Search for the cell housing the specified text and yield its (x, y) center coordinate. 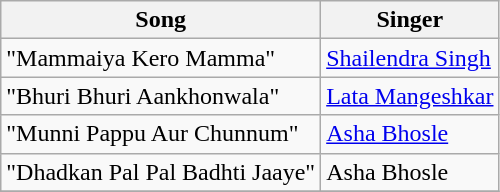
Singer (410, 20)
"Munni Pappu Aur Chunnum" (161, 134)
"Bhuri Bhuri Aankhonwala" (161, 96)
Shailendra Singh (410, 58)
"Dhadkan Pal Pal Badhti Jaaye" (161, 172)
Song (161, 20)
Lata Mangeshkar (410, 96)
"Mammaiya Kero Mamma" (161, 58)
